Determine the [X, Y] coordinate at the center of the cell enclosing the given text.  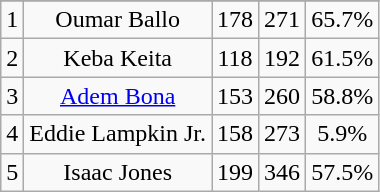
65.7% [342, 20]
271 [282, 20]
346 [282, 172]
Keba Keita [118, 58]
2 [12, 58]
4 [12, 134]
Isaac Jones [118, 172]
61.5% [342, 58]
199 [236, 172]
1 [12, 20]
158 [236, 134]
57.5% [342, 172]
153 [236, 96]
260 [282, 96]
58.8% [342, 96]
Adem Bona [118, 96]
192 [282, 58]
5 [12, 172]
3 [12, 96]
5.9% [342, 134]
178 [236, 20]
273 [282, 134]
118 [236, 58]
Eddie Lampkin Jr. [118, 134]
Oumar Ballo [118, 20]
